Detect which cell encompasses the target text, then output its [x, y] center coordinate. 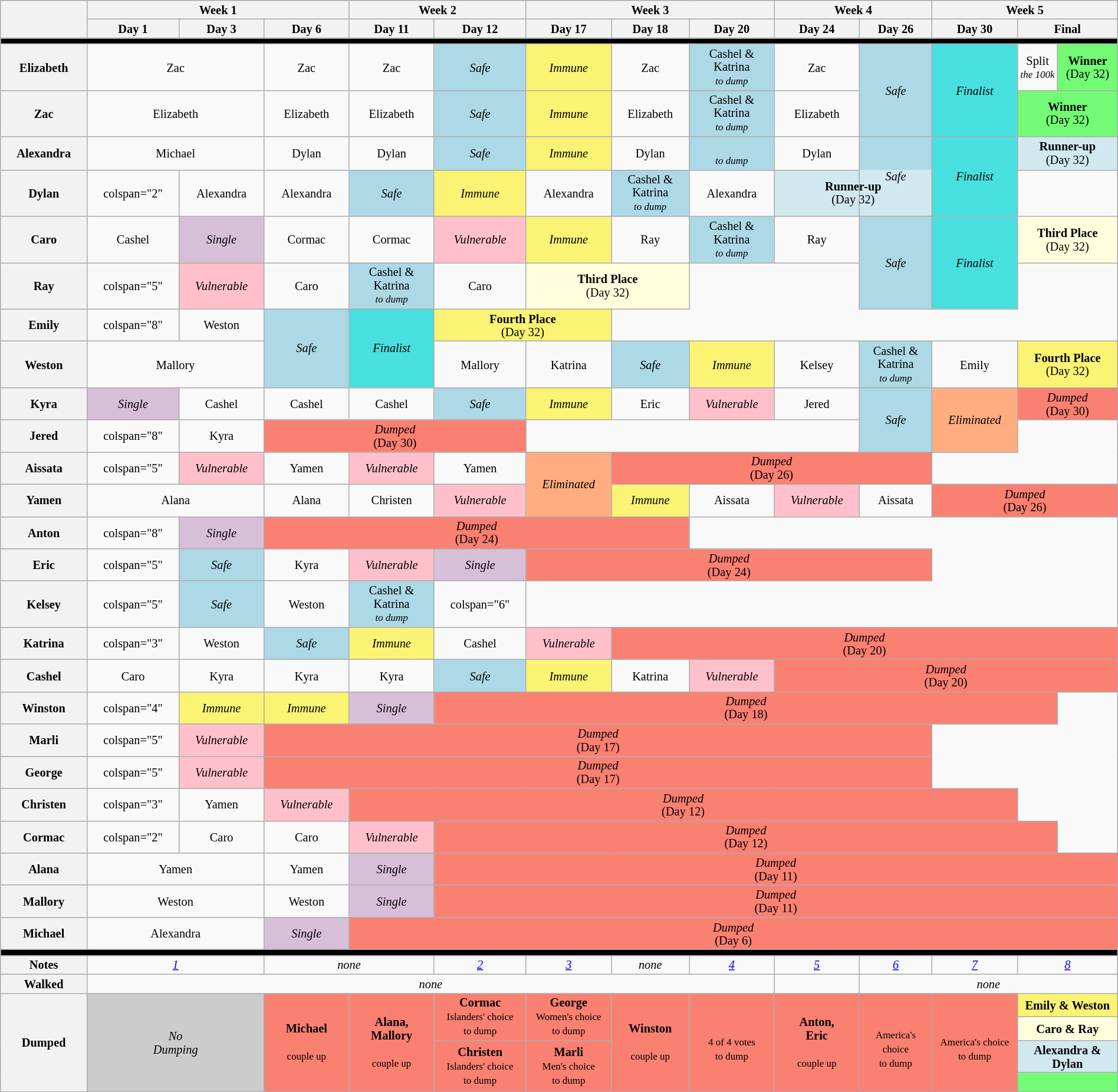
Day 11 [392, 28]
Anton [44, 533]
Week 2 [438, 9]
Dumped (Day 6) [734, 934]
to dump [732, 153]
Marli [44, 741]
Day 1 [133, 28]
Week 1 [218, 9]
Caro & Ray [1067, 1028]
Final [1067, 28]
Winston [44, 708]
4 of 4 votesto dump [732, 1042]
Day 30 [975, 28]
Anton,Ericcouple up [817, 1042]
4 [732, 965]
1 [176, 965]
ChristenIslanders' choice to dump [480, 1066]
Week 4 [853, 9]
Day 18 [650, 28]
Walked [44, 984]
Day 6 [307, 28]
George [44, 772]
2 [480, 965]
3 [568, 965]
7 [975, 965]
6 [895, 965]
Day 3 [221, 28]
NoDumping [176, 1042]
MarliMen's choice to dump [568, 1066]
Dumped [44, 1042]
Week 5 [1025, 9]
colspan="6" [480, 604]
Alana,Mallorycouple up [392, 1042]
Winstoncouple up [650, 1042]
5 [817, 965]
colspan="4" [133, 708]
GeorgeWomen's choiceto dump [568, 1017]
Alexandra & Dylan [1067, 1057]
8 [1067, 965]
Day 17 [568, 28]
Notes [44, 965]
Day 20 [732, 28]
Week 3 [650, 9]
CormacIslanders' choiceto dump [480, 1017]
Day 12 [480, 28]
Michaelcouple up [307, 1042]
Day 26 [895, 28]
Emily & Weston [1067, 1005]
Day 24 [817, 28]
Splitthe 100k [1038, 67]
Dumped (Day 18) [746, 708]
